Capture the cell that displays the provided text and extract its (X, Y) central coordinate. 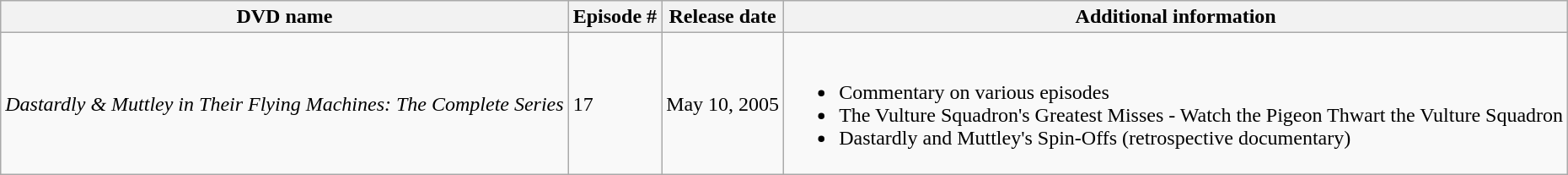
May 10, 2005 (723, 103)
17 (615, 103)
Release date (723, 17)
Dastardly & Muttley in Their Flying Machines: The Complete Series (285, 103)
Additional information (1176, 17)
DVD name (285, 17)
Episode # (615, 17)
